Find where the given text appears and provide that cell's center as (x, y) coordinate. 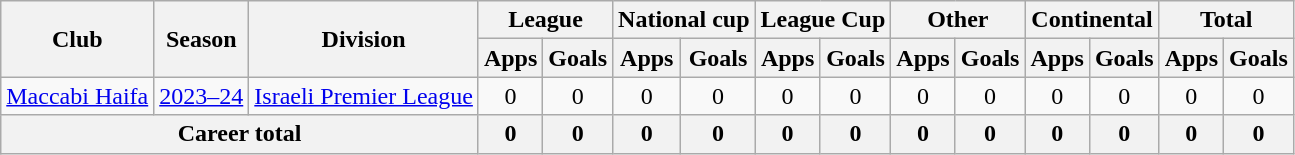
Maccabi Haifa (78, 96)
Other (958, 20)
League Cup (823, 20)
Club (78, 39)
Division (364, 39)
League (545, 20)
Continental (1092, 20)
National cup (684, 20)
Career total (240, 134)
Total (1226, 20)
Israeli Premier League (364, 96)
Season (202, 39)
2023–24 (202, 96)
